Scan for the cell matching the given text and deliver its (x, y) coordinate at center. 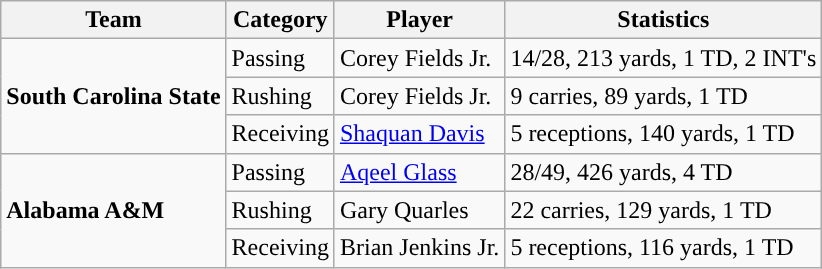
Statistics (664, 20)
Shaquan Davis (419, 134)
Aqeel Glass (419, 172)
28/49, 426 yards, 4 TD (664, 172)
Alabama A&M (114, 210)
Player (419, 20)
Category (280, 20)
Gary Quarles (419, 210)
Brian Jenkins Jr. (419, 248)
22 carries, 129 yards, 1 TD (664, 210)
5 receptions, 140 yards, 1 TD (664, 134)
South Carolina State (114, 96)
9 carries, 89 yards, 1 TD (664, 96)
Team (114, 20)
5 receptions, 116 yards, 1 TD (664, 248)
14/28, 213 yards, 1 TD, 2 INT's (664, 58)
